Extract the (x, y) coordinate from the center of the cell holding the provided text.  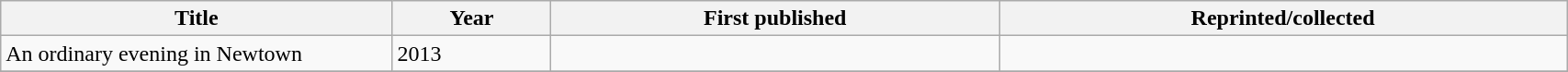
First published (775, 18)
An ordinary evening in Newtown (197, 54)
Title (197, 18)
Year (472, 18)
2013 (472, 54)
Reprinted/collected (1283, 18)
